Extract the [X, Y] coordinate from the center of the cell holding the provided text.  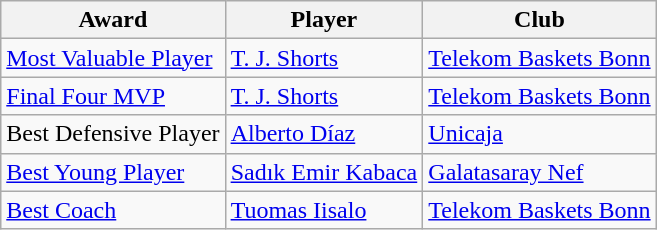
Award [113, 20]
Best Young Player [113, 172]
Best Defensive Player [113, 134]
Alberto Díaz [324, 134]
Club [540, 20]
Most Valuable Player [113, 58]
Final Four MVP [113, 96]
Best Coach [113, 210]
Tuomas Iisalo [324, 210]
Unicaja [540, 134]
Player [324, 20]
Galatasaray Nef [540, 172]
Sadık Emir Kabaca [324, 172]
